Locate the cell with the specified text and output its [X, Y] center coordinate. 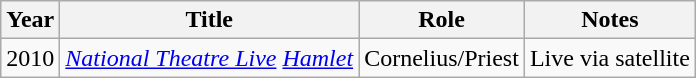
2010 [30, 58]
Role [442, 20]
Notes [610, 20]
National Theatre Live Hamlet [210, 58]
Live via satellite [610, 58]
Year [30, 20]
Title [210, 20]
Cornelius/Priest [442, 58]
